From the cell containing the given text, extract its center point as [X, Y] coordinate. 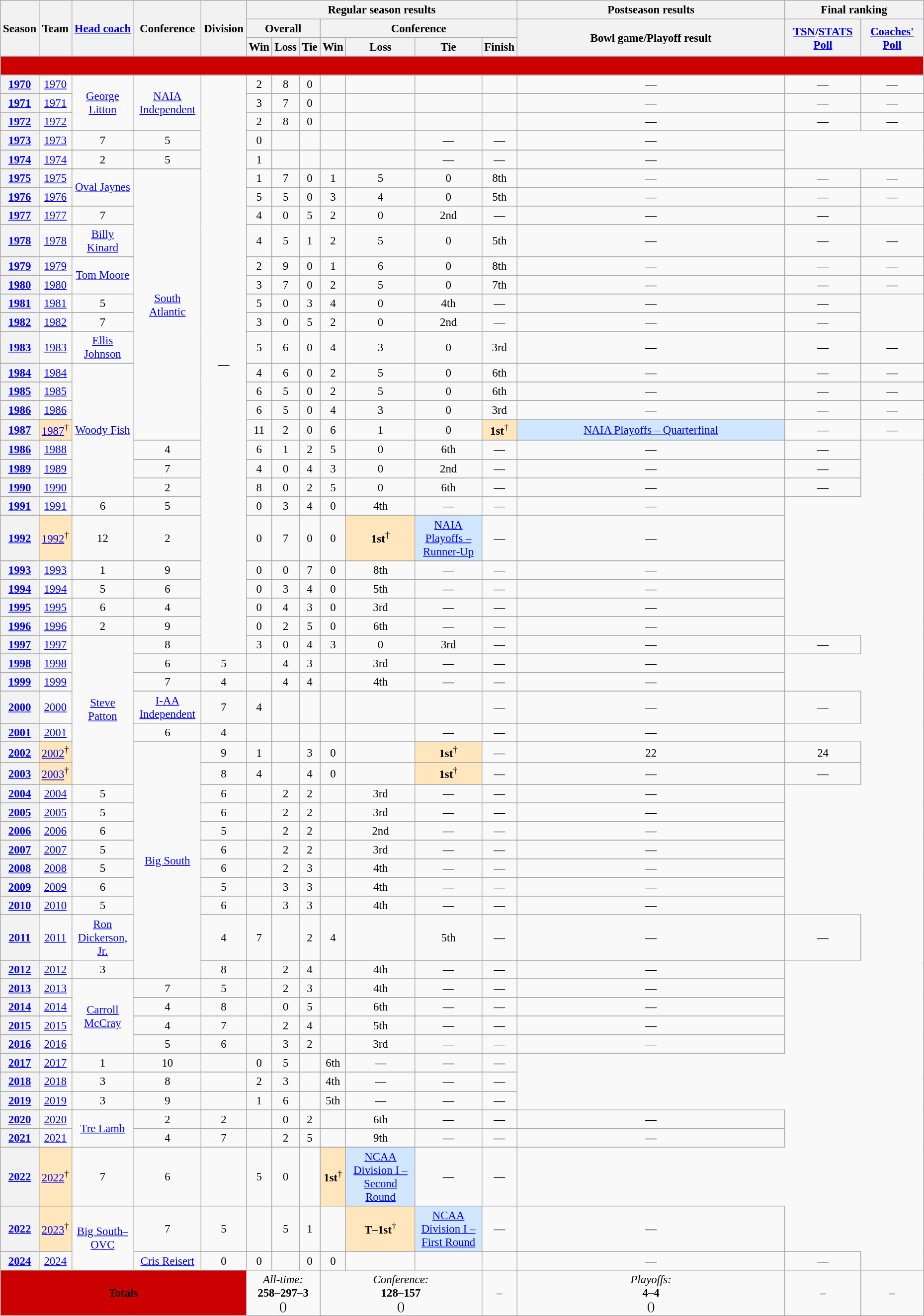
Totals [123, 1293]
Big South–OVC [102, 1238]
24 [823, 753]
Tre Lamb [102, 1129]
Cris Reisert [168, 1261]
George Litton [102, 103]
12 [102, 538]
Carroll McCray [102, 1016]
Bowl game/Playoff result [651, 38]
South Atlantic [168, 304]
NAIA Playoffs – Quarterfinal [651, 430]
NCAA Division I – First Round [448, 1229]
Steve Patton [102, 709]
2023† [55, 1229]
NAIA Independent [168, 103]
Oval Jaynes [102, 187]
11 [259, 430]
Ellis Johnson [102, 348]
Division [224, 29]
Ron Dickerson, Jr. [102, 937]
TSN/STATS Poll [823, 38]
T–1st† [381, 1229]
Coaches' Poll [892, 38]
Overall [283, 29]
Postseason results [651, 10]
7th [499, 285]
Final ranking [854, 10]
2002 [20, 753]
Season [20, 29]
Gardner–Webb Runnin' Bulldogs [462, 66]
22 [651, 753]
Conference:128–157() [401, 1293]
Big South [168, 860]
NCAA Division I – Second Round [381, 1176]
NAIA Playoffs – Runner-Up [448, 538]
Regular season results [382, 10]
Playoffs:4–4() [651, 1293]
Head coach [102, 29]
Tom Moore [102, 275]
2022† [55, 1176]
Woody Fish [102, 430]
All-time:258–297–3() [283, 1293]
I-AA Independent [168, 707]
1987† [55, 430]
1992† [55, 538]
1987 [20, 430]
9th [381, 1138]
1988 [55, 450]
10 [168, 1063]
Team [55, 29]
2003† [55, 774]
Billy Kinard [102, 240]
1992 [20, 538]
2002† [55, 753]
Finish [499, 47]
2003 [20, 774]
